Pinpoint the cell where the given text exists, returning its (X, Y) midpoint coordinate. 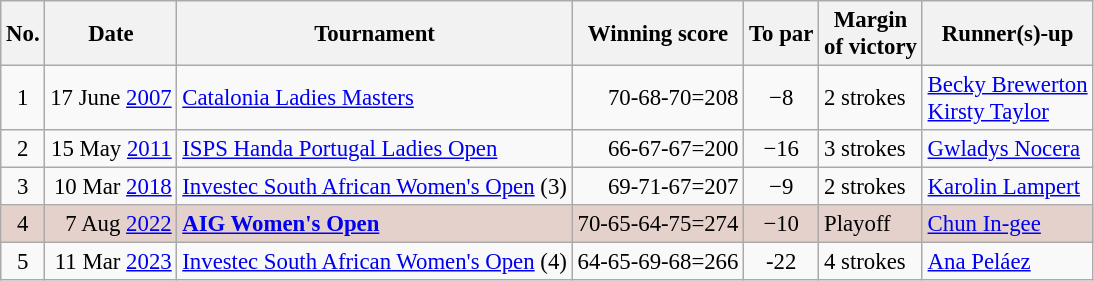
No. (23, 34)
64-65-69-68=266 (658, 262)
Karolin Lampert (1008, 187)
Ana Peláez (1008, 262)
Gwladys Nocera (1008, 149)
Becky Brewerton Kirsty Taylor (1008, 98)
Chun In-gee (1008, 224)
−10 (782, 224)
Playoff (871, 224)
5 (23, 262)
Winning score (658, 34)
Catalonia Ladies Masters (374, 98)
Runner(s)-up (1008, 34)
2 (23, 149)
Investec South African Women's Open (3) (374, 187)
-22 (782, 262)
To par (782, 34)
Tournament (374, 34)
AIG Women's Open (374, 224)
11 Mar 2023 (111, 262)
Investec South African Women's Open (4) (374, 262)
−8 (782, 98)
Date (111, 34)
ISPS Handa Portugal Ladies Open (374, 149)
Marginof victory (871, 34)
7 Aug 2022 (111, 224)
−9 (782, 187)
15 May 2011 (111, 149)
−16 (782, 149)
69-71-67=207 (658, 187)
4 strokes (871, 262)
70-65-64-75=274 (658, 224)
17 June 2007 (111, 98)
3 (23, 187)
10 Mar 2018 (111, 187)
4 (23, 224)
1 (23, 98)
3 strokes (871, 149)
70-68-70=208 (658, 98)
66-67-67=200 (658, 149)
